Search for the cell housing the specified text and yield its [x, y] center coordinate. 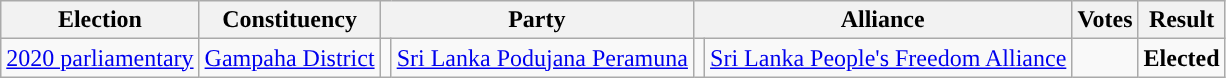
Sri Lanka Podujana Peramuna [542, 58]
Gampaha District [290, 58]
Constituency [290, 20]
Sri Lanka People's Freedom Alliance [888, 58]
Result [1182, 20]
Election [100, 20]
Elected [1182, 58]
2020 parliamentary [100, 58]
Party [536, 20]
Alliance [882, 20]
Votes [1105, 20]
